Search for the cell housing the specified text and yield its (x, y) center coordinate. 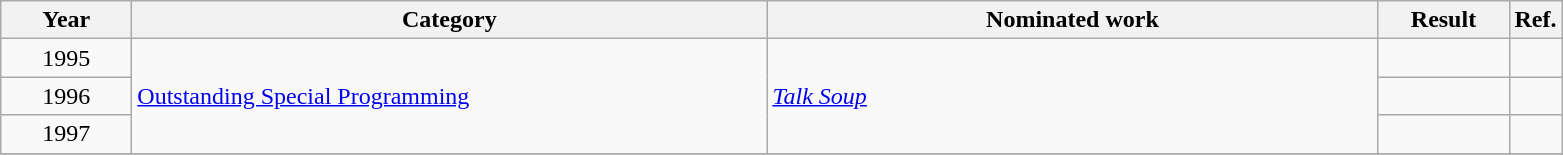
Year (66, 20)
1997 (66, 134)
Result (1444, 20)
Nominated work (1072, 20)
Ref. (1536, 20)
Talk Soup (1072, 96)
1995 (66, 58)
1996 (66, 96)
Category (450, 20)
Outstanding Special Programming (450, 96)
